Return (x, y) of the center of cell containing provided text 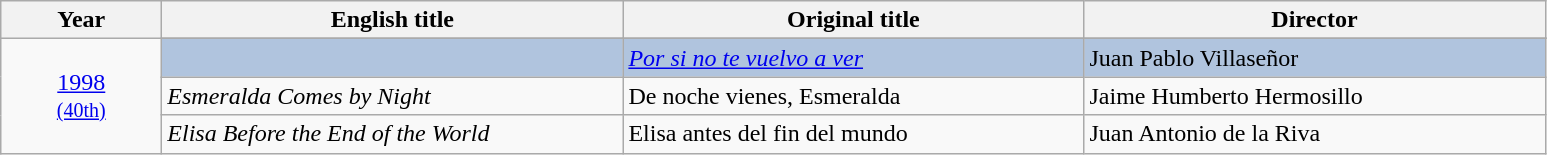
Year (82, 20)
Juan Antonio de la Riva (1314, 134)
English title (392, 20)
Juan Pablo Villaseñor (1314, 58)
Jaime Humberto Hermosillo (1314, 96)
Elisa antes del fin del mundo (854, 134)
Por si no te vuelvo a ver (854, 58)
Director (1314, 20)
Esmeralda Comes by Night (392, 96)
1998(40th) (82, 96)
Original title (854, 20)
Elisa Before the End of the World (392, 134)
De noche vienes, Esmeralda (854, 96)
